Output the (x, y) coordinate of the center of the cell containing the given text.  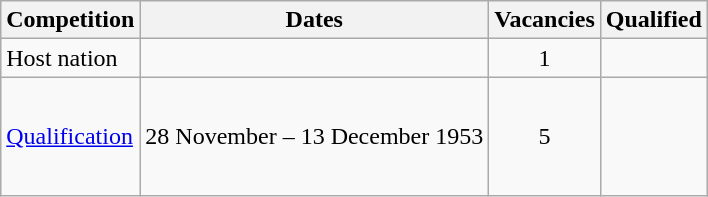
Host nation (70, 58)
Competition (70, 20)
Dates (314, 20)
1 (545, 58)
5 (545, 136)
28 November – 13 December 1953 (314, 136)
Qualification (70, 136)
Qualified (654, 20)
Vacancies (545, 20)
